For the text-containing cell, return its midpoint in [X, Y] coordinate format. 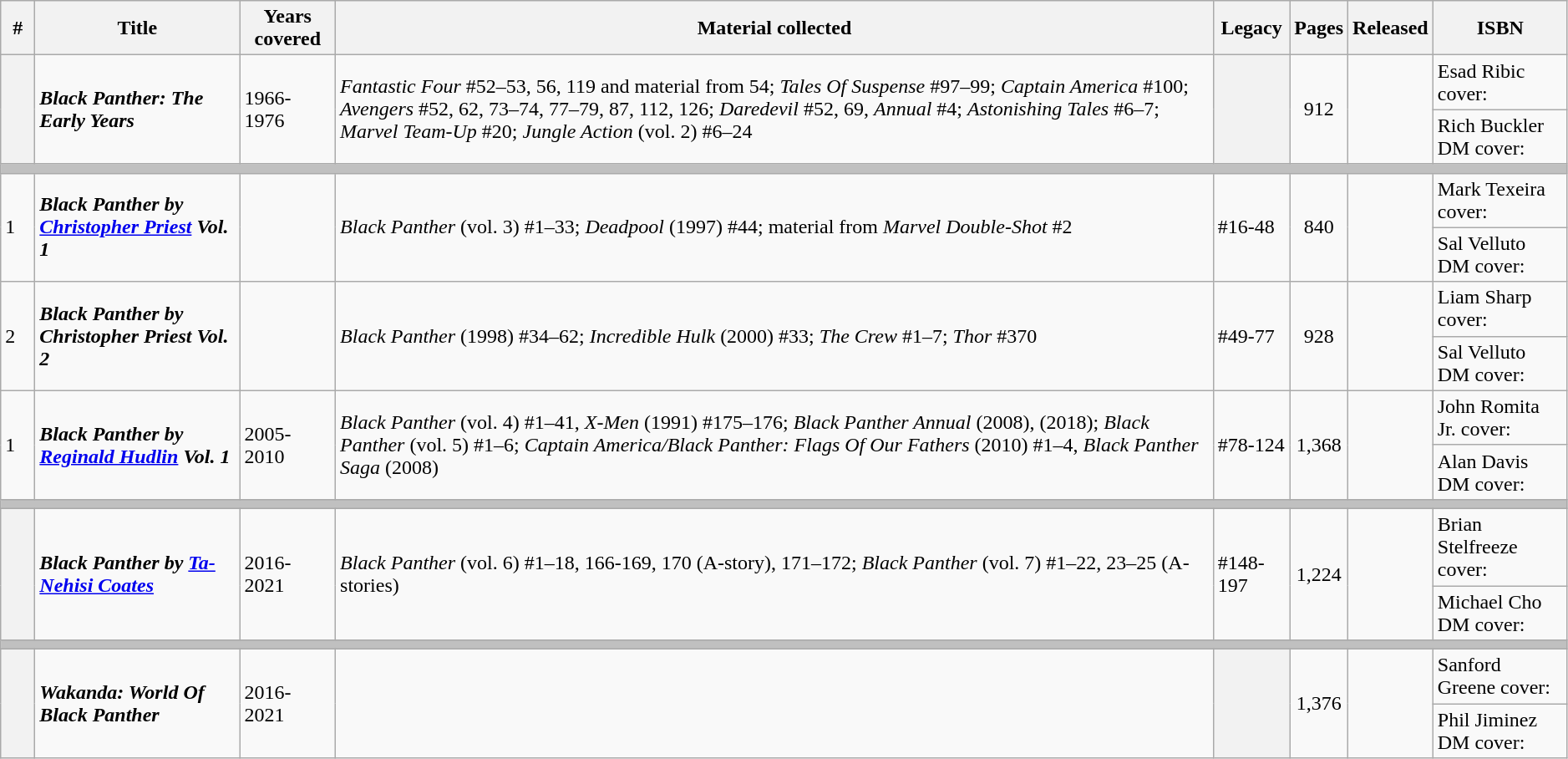
Black Panther (vol. 6) #1–18, 166-169, 170 (A-story), 171–172; Black Panther (vol. 7) #1–22, 23–25 (A-stories) [775, 573]
2 [18, 336]
Michael Cho DM cover: [1500, 612]
Esad Ribic cover: [1500, 82]
#49-77 [1251, 336]
Sanford Greene cover: [1500, 677]
912 [1319, 110]
1,368 [1319, 445]
840 [1319, 227]
1,224 [1319, 573]
Pages [1319, 28]
Liam Sharp cover: [1500, 309]
Black Panther (vol. 3) #1–33; Deadpool (1997) #44; material from Marvel Double-Shot #2 [775, 227]
Years covered [287, 28]
#148-197 [1251, 573]
ISBN [1500, 28]
1,376 [1319, 704]
Rich Buckler DM cover: [1500, 137]
Black Panther: The Early Years [137, 110]
Black Panther by Reginald Hudlin Vol. 1 [137, 445]
Wakanda: World Of Black Panther [137, 704]
Legacy [1251, 28]
Black Panther (1998) #34–62; Incredible Hulk (2000) #33; The Crew #1–7; Thor #370 [775, 336]
John Romita Jr. cover: [1500, 418]
2005-2010 [287, 445]
1966-1976 [287, 110]
928 [1319, 336]
#16-48 [1251, 227]
Released [1391, 28]
Mark Texeira cover: [1500, 201]
Black Panther by Christopher Priest Vol. 1 [137, 227]
# [18, 28]
Black Panther by Ta-Nehisi Coates [137, 573]
Phil Jiminez DM cover: [1500, 731]
Title [137, 28]
#78-124 [1251, 445]
Material collected [775, 28]
Brian Stelfreeze cover: [1500, 547]
Black Panther by Christopher Priest Vol. 2 [137, 336]
Alan Davis DM cover: [1500, 471]
